Provide the (x, y) coordinate of the cell's center where the given text is located.  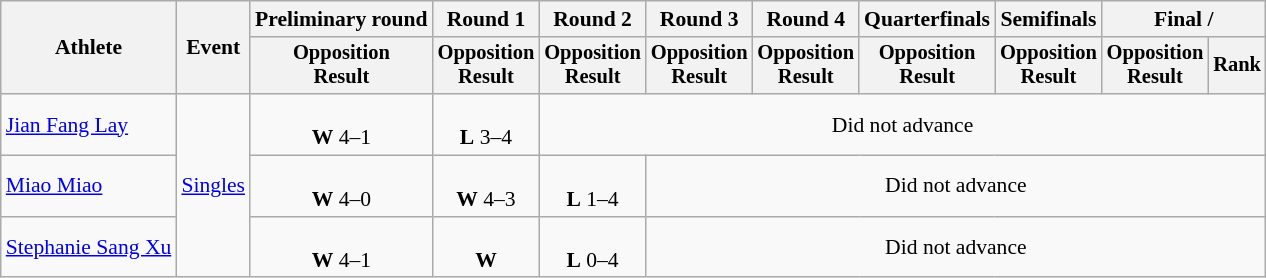
Rank (1237, 66)
Singles (213, 186)
Quarterfinals (927, 19)
L 0–4 (592, 248)
W 4–3 (486, 186)
Final / (1184, 19)
Jian Fang Lay (89, 124)
Event (213, 48)
Miao Miao (89, 186)
Round 2 (592, 19)
Stephanie Sang Xu (89, 248)
L 1–4 (592, 186)
Semifinals (1048, 19)
Round 4 (806, 19)
W 4–0 (342, 186)
Athlete (89, 48)
L 3–4 (486, 124)
Round 3 (700, 19)
W (486, 248)
Round 1 (486, 19)
Preliminary round (342, 19)
